Capture the cell that displays the provided text and extract its (X, Y) central coordinate. 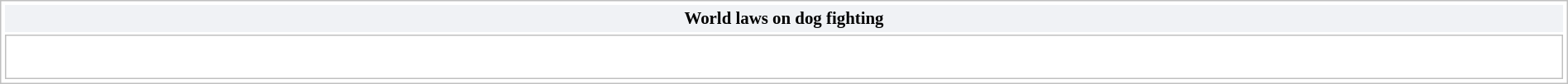
World laws on dog fighting (784, 18)
